For the text-containing cell, return its midpoint in [X, Y] coordinate format. 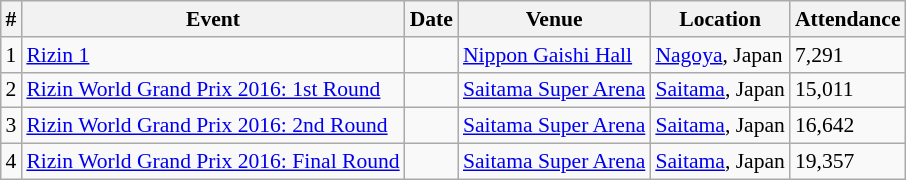
Rizin 1 [212, 55]
Event [212, 19]
Attendance [848, 19]
3 [10, 126]
Rizin World Grand Prix 2016: 2nd Round [212, 126]
15,011 [848, 90]
16,642 [848, 126]
19,357 [848, 162]
Nagoya, Japan [720, 55]
1 [10, 55]
Location [720, 19]
7,291 [848, 55]
Rizin World Grand Prix 2016: Final Round [212, 162]
Rizin World Grand Prix 2016: 1st Round [212, 90]
Date [432, 19]
4 [10, 162]
2 [10, 90]
# [10, 19]
Nippon Gaishi Hall [554, 55]
Venue [554, 19]
